Capture the cell that displays the provided text and extract its (X, Y) central coordinate. 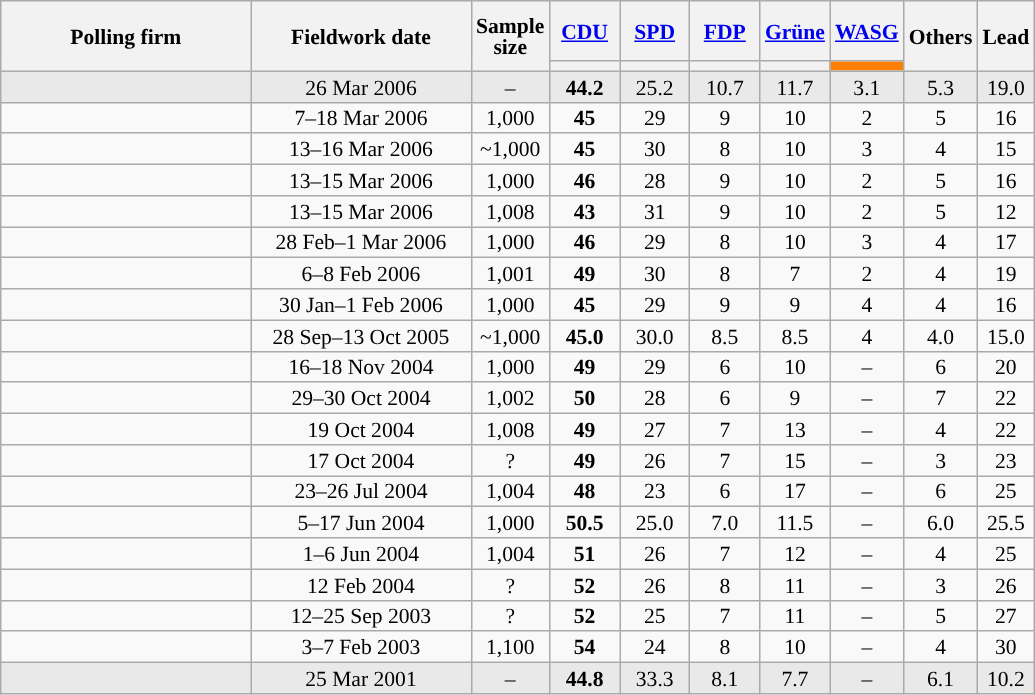
CDU (584, 31)
19 (1006, 274)
11.5 (795, 522)
SPD (655, 31)
5–17 Jun 2004 (361, 522)
10.7 (725, 86)
1–6 Jun 2004 (361, 554)
54 (584, 648)
13–16 Mar 2006 (361, 150)
WASG (867, 31)
30.0 (655, 336)
50 (584, 398)
51 (584, 554)
17 Oct 2004 (361, 460)
Others (941, 36)
1,001 (510, 274)
3.1 (867, 86)
12 Feb 2004 (361, 584)
1,002 (510, 398)
33.3 (655, 678)
45.0 (584, 336)
19 Oct 2004 (361, 430)
16–18 Nov 2004 (361, 366)
23–26 Jul 2004 (361, 492)
Lead (1006, 36)
7.0 (725, 522)
31 (655, 212)
28 Feb–1 Mar 2006 (361, 242)
11.7 (795, 86)
26 Mar 2006 (361, 86)
12–25 Sep 2003 (361, 616)
28 Sep–13 Oct 2005 (361, 336)
Fieldwork date (361, 36)
4.0 (941, 336)
7–18 Mar 2006 (361, 118)
8.1 (725, 678)
7.7 (795, 678)
43 (584, 212)
6.1 (941, 678)
FDP (725, 31)
24 (655, 648)
Samplesize (510, 36)
13 (795, 430)
6.0 (941, 522)
Grüne (795, 31)
6–8 Feb 2006 (361, 274)
25.0 (655, 522)
19.0 (1006, 86)
3–7 Feb 2003 (361, 648)
44.8 (584, 678)
30 Jan–1 Feb 2006 (361, 304)
15.0 (1006, 336)
50.5 (584, 522)
20 (1006, 366)
5.3 (941, 86)
1,100 (510, 648)
48 (584, 492)
25.5 (1006, 522)
25 Mar 2001 (361, 678)
10.2 (1006, 678)
29–30 Oct 2004 (361, 398)
44.2 (584, 86)
Polling firm (126, 36)
25.2 (655, 86)
